Provide the (X, Y) coordinate of the cell's center where the given text is located.  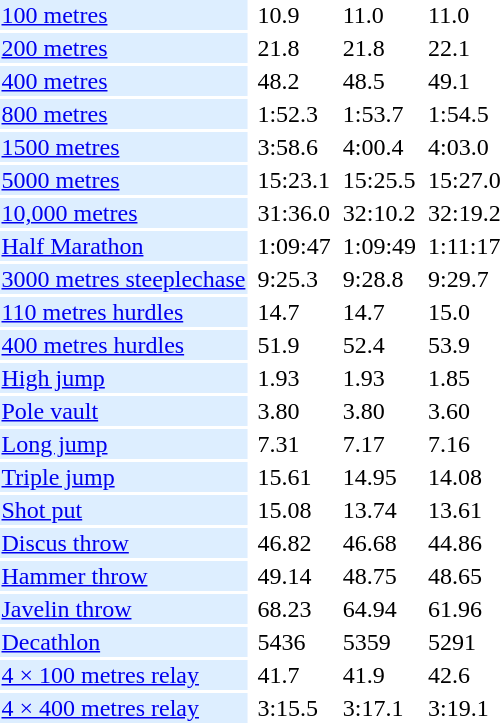
46.82 (294, 543)
110 metres hurdles (124, 312)
49.14 (294, 576)
4:00.4 (379, 147)
Long jump (124, 444)
1:53.7 (379, 114)
52.4 (379, 345)
4 × 400 metres relay (124, 708)
1:09:49 (379, 246)
3:15.5 (294, 708)
5000 metres (124, 180)
41.9 (379, 675)
100 metres (124, 15)
15:23.1 (294, 180)
48.2 (294, 81)
Javelin throw (124, 609)
Shot put (124, 510)
46.68 (379, 543)
15.08 (294, 510)
64.94 (379, 609)
5436 (294, 642)
3:58.6 (294, 147)
10.9 (294, 15)
9:25.3 (294, 279)
4 × 100 metres relay (124, 675)
Half Marathon (124, 246)
3000 metres steeplechase (124, 279)
Triple jump (124, 477)
400 metres (124, 81)
48.5 (379, 81)
13.74 (379, 510)
9:28.8 (379, 279)
Pole vault (124, 411)
400 metres hurdles (124, 345)
1:09:47 (294, 246)
10,000 metres (124, 213)
1500 metres (124, 147)
51.9 (294, 345)
3:17.1 (379, 708)
Discus throw (124, 543)
Hammer throw (124, 576)
15:25.5 (379, 180)
31:36.0 (294, 213)
200 metres (124, 48)
5359 (379, 642)
68.23 (294, 609)
41.7 (294, 675)
1:52.3 (294, 114)
14.95 (379, 477)
32:10.2 (379, 213)
High jump (124, 378)
48.75 (379, 576)
11.0 (379, 15)
800 metres (124, 114)
7.31 (294, 444)
Decathlon (124, 642)
7.17 (379, 444)
15.61 (294, 477)
